Extract the (X, Y) coordinate from the center of the cell holding the provided text.  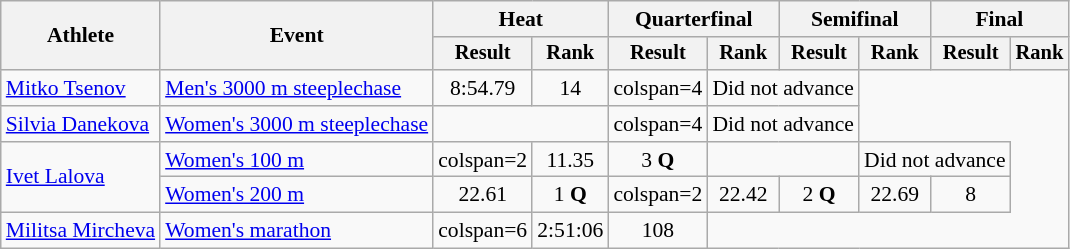
14 (570, 88)
Men's 3000 m steeplechase (296, 88)
8 (971, 195)
Women's 3000 m steeplechase (296, 124)
Women's 200 m (296, 195)
108 (658, 231)
Semifinal (855, 19)
11.35 (570, 160)
22.61 (482, 195)
2:51:06 (570, 231)
Event (296, 36)
22.69 (895, 195)
8:54.79 (482, 88)
Ivet Lalova (80, 178)
Silvia Danekova (80, 124)
Militsa Mircheva (80, 231)
Women's marathon (296, 231)
Heat (520, 19)
Women's 100 m (296, 160)
3 Q (658, 160)
Final (1000, 19)
1 Q (570, 195)
2 Q (819, 195)
colspan=6 (482, 231)
Quarterfinal (694, 19)
22.42 (743, 195)
Mitko Tsenov (80, 88)
Athlete (80, 36)
